Return the (x, y) coordinate for the center point of the cell that contains the specified text.  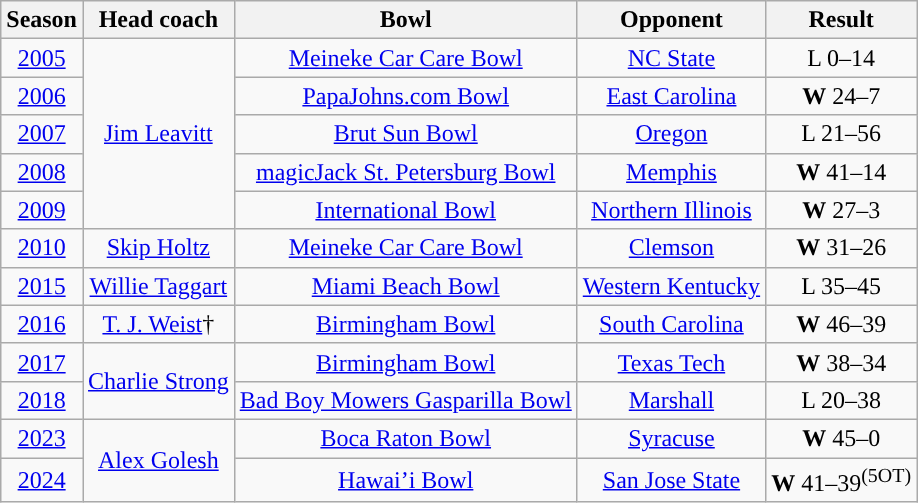
Syracuse (671, 438)
2006 (42, 96)
Texas Tech (671, 362)
Boca Raton Bowl (406, 438)
Clemson (671, 248)
East Carolina (671, 96)
2007 (42, 134)
Jim Leavitt (158, 134)
W 38–34 (842, 362)
Skip Holtz (158, 248)
T. J. Weist† (158, 324)
W 41–39(5OT) (842, 480)
Season (42, 20)
Memphis (671, 172)
W 46–39 (842, 324)
Alex Golesh (158, 460)
W 41–14 (842, 172)
South Carolina (671, 324)
L 0–14 (842, 58)
2005 (42, 58)
International Bowl (406, 210)
Hawai’i Bowl (406, 480)
2009 (42, 210)
Bad Boy Mowers Gasparilla Bowl (406, 400)
W 45–0 (842, 438)
L 35–45 (842, 286)
Charlie Strong (158, 381)
2008 (42, 172)
Western Kentucky (671, 286)
Marshall (671, 400)
San Jose State (671, 480)
Result (842, 20)
Bowl (406, 20)
W 31–26 (842, 248)
PapaJohns.com Bowl (406, 96)
2015 (42, 286)
2023 (42, 438)
L 20–38 (842, 400)
2017 (42, 362)
Miami Beach Bowl (406, 286)
L 21–56 (842, 134)
2016 (42, 324)
2024 (42, 480)
magicJack St. Petersburg Bowl (406, 172)
W 27–3 (842, 210)
W 24–7 (842, 96)
Head coach (158, 20)
2018 (42, 400)
Willie Taggart (158, 286)
Brut Sun Bowl (406, 134)
NC State (671, 58)
2010 (42, 248)
Oregon (671, 134)
Northern Illinois (671, 210)
Opponent (671, 20)
